Capture the cell that displays the provided text and extract its (X, Y) central coordinate. 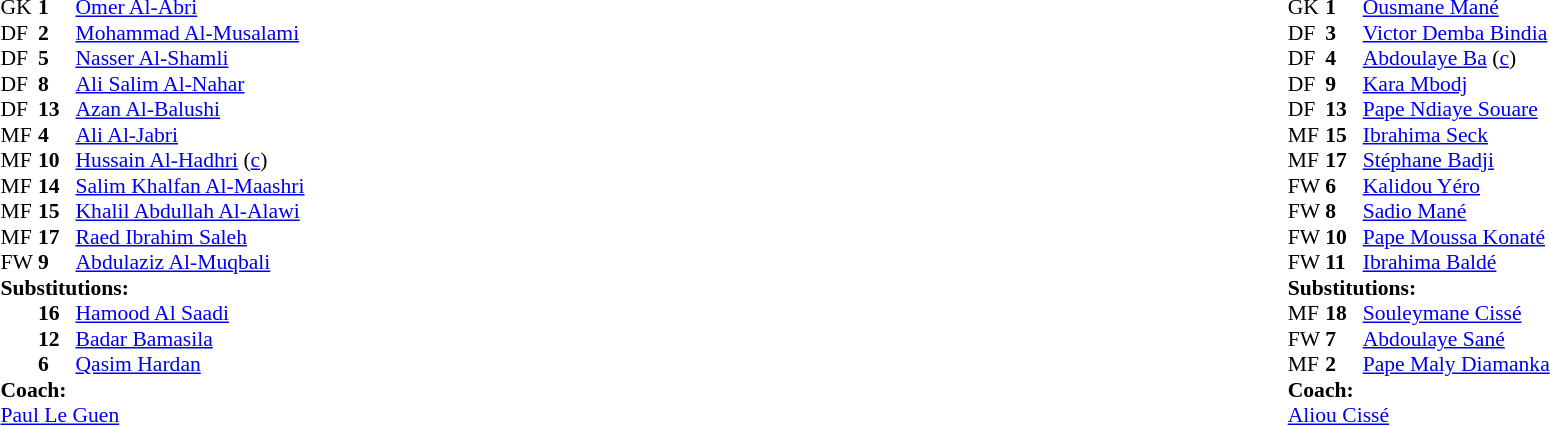
18 (1344, 313)
Sadio Mané (1456, 211)
12 (57, 339)
7 (1344, 339)
Abdoulaye Sané (1456, 339)
14 (57, 186)
Ali Salim Al-Nahar (190, 84)
Abdulaziz Al-Muqbali (190, 263)
Abdoulaye Ba (c) (1456, 59)
Khalil Abdullah Al-Alawi (190, 211)
Ali Al-Jabri (190, 135)
Qasim Hardan (190, 365)
11 (1344, 263)
Kara Mbodj (1456, 84)
Stéphane Badji (1456, 161)
Hussain Al-Hadhri (c) (190, 161)
Raed Ibrahim Saleh (190, 237)
5 (57, 59)
Ibrahima Seck (1456, 135)
Ibrahima Baldé (1456, 263)
Pape Moussa Konaté (1456, 237)
Souleymane Cissé (1456, 313)
Azan Al-Balushi (190, 109)
Mohammad Al-Musalami (190, 33)
Pape Ndiaye Souare (1456, 109)
Nasser Al-Shamli (190, 59)
Hamood Al Saadi (190, 313)
Kalidou Yéro (1456, 186)
Victor Demba Bindia (1456, 33)
Pape Maly Diamanka (1456, 365)
Salim Khalfan Al-Maashri (190, 186)
Badar Bamasila (190, 339)
16 (57, 313)
3 (1344, 33)
